Return the [x, y] coordinate for the center point of the cell that contains the specified text.  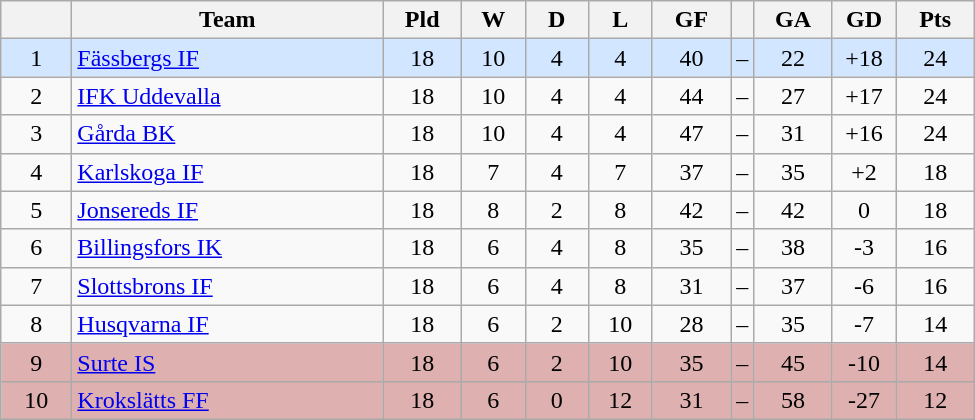
Surte IS [228, 362]
L [621, 20]
+18 [864, 58]
IFK Uddevalla [228, 96]
D [557, 20]
Krokslätts FF [228, 400]
Jonsereds IF [228, 210]
GF [692, 20]
45 [794, 362]
Pld [422, 20]
W [493, 20]
Gårda BK [228, 134]
Fässbergs IF [228, 58]
9 [36, 362]
47 [692, 134]
Slottsbrons IF [228, 286]
1 [36, 58]
-10 [864, 362]
Team [228, 20]
27 [794, 96]
-3 [864, 248]
+17 [864, 96]
28 [692, 324]
+2 [864, 172]
+16 [864, 134]
Billingsfors IK [228, 248]
5 [36, 210]
3 [36, 134]
40 [692, 58]
GA [794, 20]
Husqvarna IF [228, 324]
22 [794, 58]
-27 [864, 400]
Pts [936, 20]
-7 [864, 324]
GD [864, 20]
Karlskoga IF [228, 172]
44 [692, 96]
38 [794, 248]
-6 [864, 286]
58 [794, 400]
